Capture the cell that displays the provided text and extract its (x, y) central coordinate. 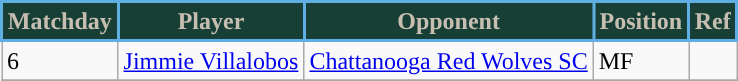
Ref (712, 22)
Player (211, 22)
Jimmie Villalobos (211, 60)
MF (640, 60)
Position (640, 22)
6 (60, 60)
Matchday (60, 22)
Chattanooga Red Wolves SC (448, 60)
Opponent (448, 22)
